For the text-containing cell, return its midpoint in [X, Y] coordinate format. 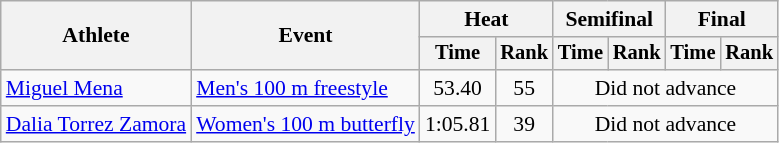
Event [306, 36]
55 [524, 88]
39 [524, 124]
1:05.81 [458, 124]
Dalia Torrez Zamora [96, 124]
Miguel Mena [96, 88]
Final [721, 19]
Heat [486, 19]
Men's 100 m freestyle [306, 88]
Women's 100 m butterfly [306, 124]
53.40 [458, 88]
Athlete [96, 36]
Semifinal [609, 19]
